Extract the [X, Y] coordinate from the center of the cell holding the provided text.  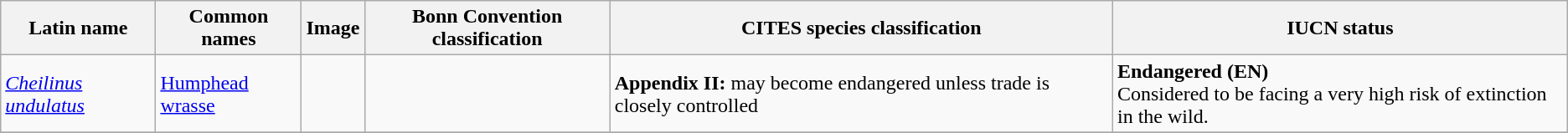
Latin name [79, 28]
CITES species classification [861, 28]
Appendix II: may become endangered unless trade is closely controlled [861, 94]
Image [333, 28]
IUCN status [1340, 28]
Humphead wrasse [229, 94]
Cheilinus undulatus [79, 94]
Bonn Convention classification [487, 28]
Common names [229, 28]
Endangered (EN)Considered to be facing a very high risk of extinction in the wild. [1340, 94]
